Pinpoint the cell where the given text exists, returning its (X, Y) midpoint coordinate. 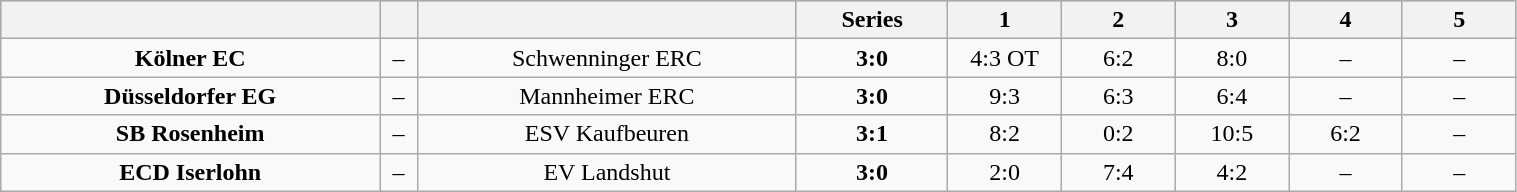
5 (1459, 20)
7:4 (1118, 172)
Series (872, 20)
1 (1005, 20)
EV Landshut (606, 172)
ESV Kaufbeuren (606, 134)
4 (1346, 20)
9:3 (1005, 96)
6:4 (1232, 96)
8:2 (1005, 134)
3 (1232, 20)
Mannheimer ERC (606, 96)
10:5 (1232, 134)
3:1 (872, 134)
4:3 OT (1005, 58)
2:0 (1005, 172)
8:0 (1232, 58)
SB Rosenheim (190, 134)
ECD Iserlohn (190, 172)
2 (1118, 20)
Schwenninger ERC (606, 58)
6:3 (1118, 96)
4:2 (1232, 172)
0:2 (1118, 134)
Düsseldorfer EG (190, 96)
Kölner EC (190, 58)
